Find where the given text appears and provide that cell's center as (x, y) coordinate. 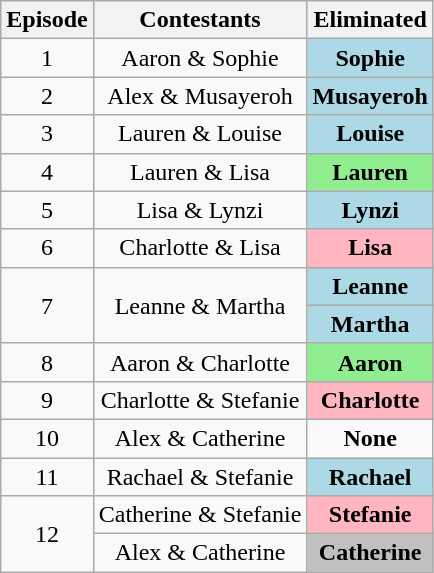
3 (47, 134)
Episode (47, 20)
2 (47, 96)
Lauren (370, 172)
5 (47, 210)
Leanne & Martha (200, 305)
Musayeroh (370, 96)
Martha (370, 324)
Charlotte & Lisa (200, 248)
Alex & Musayeroh (200, 96)
1 (47, 58)
Catherine (370, 553)
Lynzi (370, 210)
Leanne (370, 286)
Lisa (370, 248)
6 (47, 248)
8 (47, 362)
Sophie (370, 58)
10 (47, 438)
Rachael & Stefanie (200, 477)
4 (47, 172)
Charlotte (370, 400)
Stefanie (370, 515)
Charlotte & Stefanie (200, 400)
9 (47, 400)
Catherine & Stefanie (200, 515)
None (370, 438)
Louise (370, 134)
11 (47, 477)
Lauren & Louise (200, 134)
Eliminated (370, 20)
Rachael (370, 477)
Lauren & Lisa (200, 172)
Lisa & Lynzi (200, 210)
Aaron & Charlotte (200, 362)
12 (47, 534)
Contestants (200, 20)
Aaron & Sophie (200, 58)
7 (47, 305)
Aaron (370, 362)
